Find where the given text appears and provide that cell's center as (X, Y) coordinate. 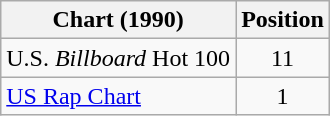
Chart (1990) (118, 20)
11 (283, 58)
Position (283, 20)
US Rap Chart (118, 96)
U.S. Billboard Hot 100 (118, 58)
1 (283, 96)
